Determine the (X, Y) coordinate at the center of the cell enclosing the given text.  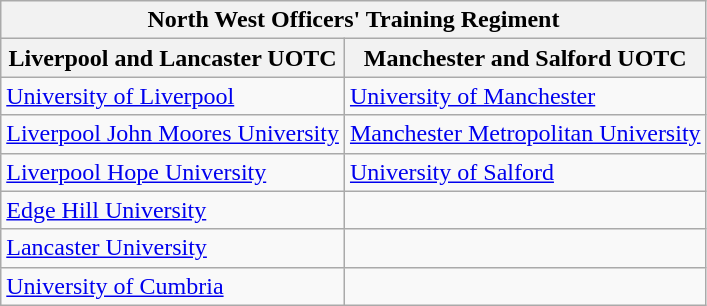
Liverpool John Moores University (173, 134)
University of Liverpool (173, 96)
Liverpool Hope University (173, 172)
University of Manchester (525, 96)
Lancaster University (173, 248)
Edge Hill University (173, 210)
University of Cumbria (173, 286)
Liverpool and Lancaster UOTC (173, 58)
Manchester and Salford UOTC (525, 58)
University of Salford (525, 172)
North West Officers' Training Regiment (354, 20)
Manchester Metropolitan University (525, 134)
